Determine the [X, Y] coordinate at the center of the cell enclosing the given text.  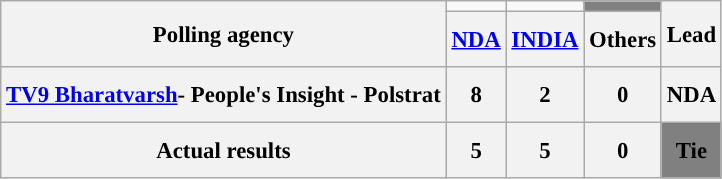
Others [623, 40]
INDIA [545, 40]
2 [545, 95]
8 [476, 95]
Tie [691, 151]
Lead [691, 34]
Actual results [224, 151]
TV9 Bharatvarsh- People's Insight - Polstrat [224, 95]
Polling agency [224, 34]
